Identify which cell holds the provided text, then report its (X, Y) central coordinate. 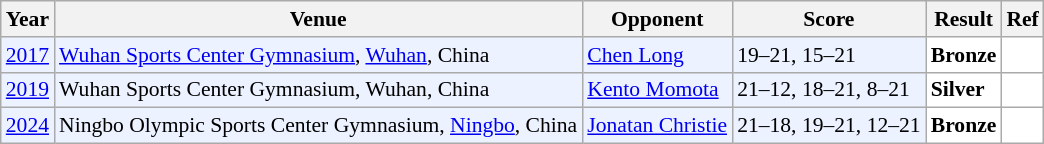
Ref (1022, 19)
2019 (28, 90)
Venue (318, 19)
Score (829, 19)
21–18, 19–21, 12–21 (829, 126)
Opponent (657, 19)
Result (964, 19)
Chen Long (657, 55)
Silver (964, 90)
19–21, 15–21 (829, 55)
21–12, 18–21, 8–21 (829, 90)
2024 (28, 126)
Year (28, 19)
Jonatan Christie (657, 126)
Kento Momota (657, 90)
Ningbo Olympic Sports Center Gymnasium, Ningbo, China (318, 126)
2017 (28, 55)
